Identify which cell holds the provided text, then report its (x, y) central coordinate. 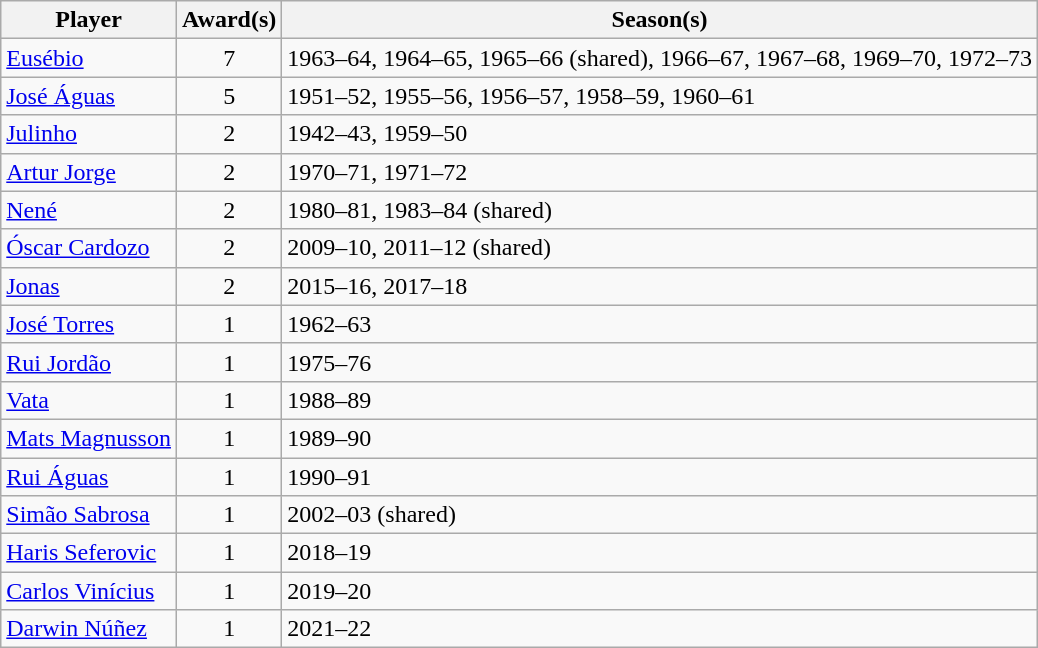
Season(s) (660, 20)
2021–22 (660, 629)
Rui Águas (89, 477)
Vata (89, 400)
1990–91 (660, 477)
Artur Jorge (89, 172)
2002–03 (shared) (660, 515)
2018–19 (660, 553)
Mats Magnusson (89, 438)
1942–43, 1959–50 (660, 134)
Simão Sabrosa (89, 515)
Nené (89, 210)
2019–20 (660, 591)
1951–52, 1955–56, 1956–57, 1958–59, 1960–61 (660, 96)
5 (228, 96)
1975–76 (660, 362)
Darwin Núñez (89, 629)
Carlos Vinícius (89, 591)
1980–81, 1983–84 (shared) (660, 210)
José Águas (89, 96)
1970–71, 1971–72 (660, 172)
Eusébio (89, 58)
Player (89, 20)
2015–16, 2017–18 (660, 286)
1989–90 (660, 438)
7 (228, 58)
Óscar Cardozo (89, 248)
Jonas (89, 286)
1988–89 (660, 400)
2009–10, 2011–12 (shared) (660, 248)
José Torres (89, 324)
Award(s) (228, 20)
Haris Seferovic (89, 553)
1963–64, 1964–65, 1965–66 (shared), 1966–67, 1967–68, 1969–70, 1972–73 (660, 58)
1962–63 (660, 324)
Rui Jordão (89, 362)
Julinho (89, 134)
